Locate the cell with the specified text and output its (X, Y) center coordinate. 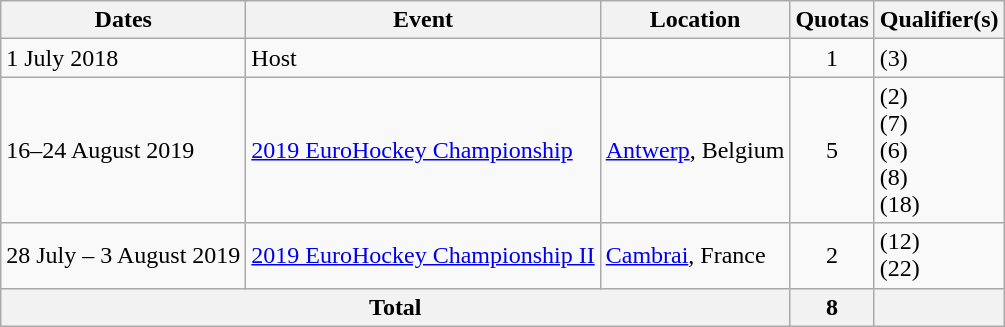
2019 EuroHockey Championship (423, 150)
(3) (939, 58)
5 (832, 150)
1 (832, 58)
Qualifier(s) (939, 20)
Dates (124, 20)
1 July 2018 (124, 58)
Quotas (832, 20)
Antwerp, Belgium (695, 150)
28 July – 3 August 2019 (124, 256)
Total (396, 307)
2 (832, 256)
16–24 August 2019 (124, 150)
(12) (22) (939, 256)
Location (695, 20)
Cambrai, France (695, 256)
8 (832, 307)
Host (423, 58)
(2) (7) (6) (8) (18) (939, 150)
Event (423, 20)
2019 EuroHockey Championship II (423, 256)
